Output the [x, y] coordinate of the center of the cell containing the given text.  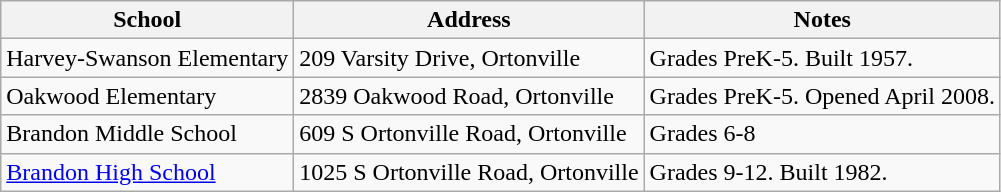
Grades 6-8 [822, 134]
Grades PreK-5. Built 1957. [822, 58]
Harvey-Swanson Elementary [148, 58]
1025 S Ortonville Road, Ortonville [469, 172]
Oakwood Elementary [148, 96]
Brandon Middle School [148, 134]
Notes [822, 20]
2839 Oakwood Road, Ortonville [469, 96]
209 Varsity Drive, Ortonville [469, 58]
Brandon High School [148, 172]
609 S Ortonville Road, Ortonville [469, 134]
Grades 9-12. Built 1982. [822, 172]
Grades PreK-5. Opened April 2008. [822, 96]
Address [469, 20]
School [148, 20]
